Output the (x, y) coordinate of the center of the cell containing the given text.  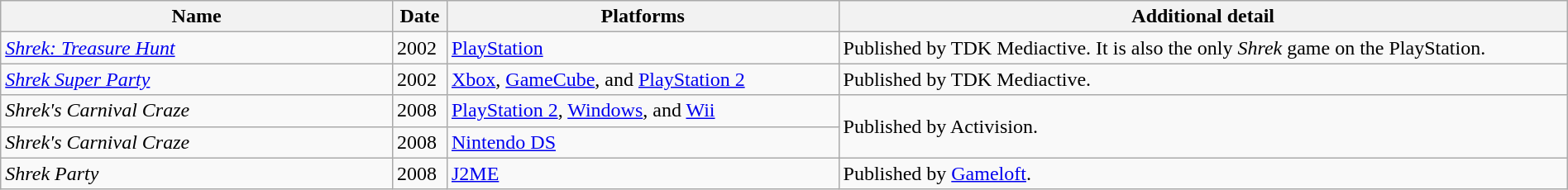
Shrek Party (197, 173)
Date (419, 17)
PlayStation (643, 48)
Name (197, 17)
Shrek Super Party (197, 79)
PlayStation 2, Windows, and Wii (643, 111)
Nintendo DS (643, 142)
Platforms (643, 17)
Published by Gameloft. (1202, 173)
Published by TDK Mediactive. It is also the only Shrek game on the PlayStation. (1202, 48)
Xbox, GameCube, and PlayStation 2 (643, 79)
J2ME (643, 173)
Additional detail (1202, 17)
Shrek: Treasure Hunt (197, 48)
Published by TDK Mediactive. (1202, 79)
Published by Activision. (1202, 126)
